Return the [X, Y] coordinate for the center point of the cell that contains the specified text.  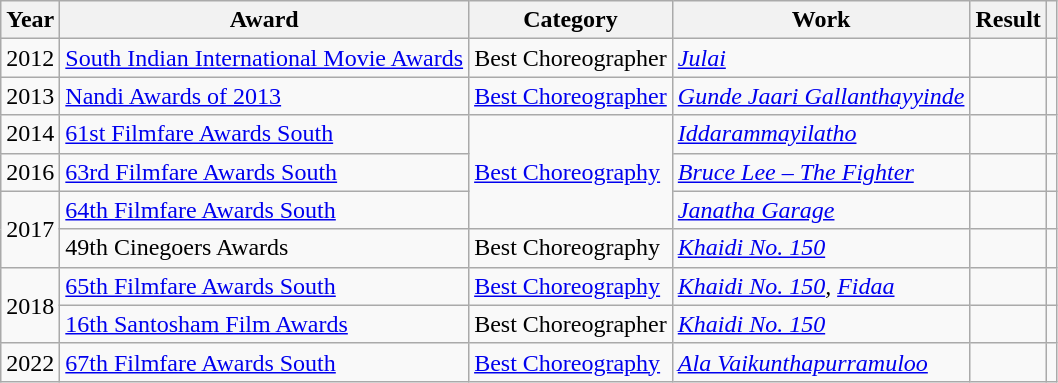
Award [264, 20]
Julai [821, 58]
Janatha Garage [821, 210]
64th Filmfare Awards South [264, 210]
63rd Filmfare Awards South [264, 172]
2016 [30, 172]
16th Santosham Film Awards [264, 324]
Ala Vaikunthapurramuloo [821, 362]
South Indian International Movie Awards [264, 58]
2014 [30, 134]
Gunde Jaari Gallanthayyinde [821, 96]
Khaidi No. 150, Fidaa [821, 286]
Nandi Awards of 2013 [264, 96]
2012 [30, 58]
Result [1008, 20]
2013 [30, 96]
2018 [30, 305]
2017 [30, 229]
Iddarammayilatho [821, 134]
Category [571, 20]
61st Filmfare Awards South [264, 134]
67th Filmfare Awards South [264, 362]
65th Filmfare Awards South [264, 286]
Bruce Lee – The Fighter [821, 172]
Year [30, 20]
2022 [30, 362]
49th Cinegoers Awards [264, 248]
Work [821, 20]
